Detect which cell encompasses the target text, then output its [X, Y] center coordinate. 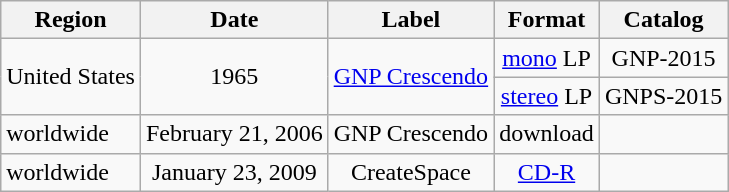
CD-R [547, 172]
Catalog [663, 20]
February 21, 2006 [234, 134]
GNP-2015 [663, 58]
United States [71, 77]
CreateSpace [410, 172]
January 23, 2009 [234, 172]
stereo LP [547, 96]
Label [410, 20]
mono LP [547, 58]
Region [71, 20]
GNPS-2015 [663, 96]
download [547, 134]
Format [547, 20]
Date [234, 20]
1965 [234, 77]
